Extract the (x, y) coordinate from the center of the cell holding the provided text.  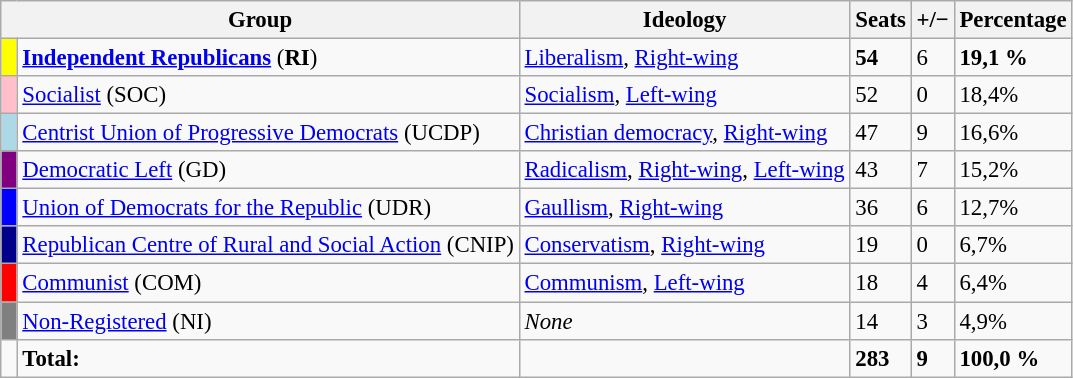
Independent Republicans (RI) (268, 58)
52 (880, 95)
Socialist (SOC) (268, 95)
6,7% (1013, 245)
Non-Registered (NI) (268, 321)
Group (260, 20)
Seats (880, 20)
+/− (932, 20)
Christian democracy, Right-wing (684, 133)
6,4% (1013, 283)
7 (932, 170)
54 (880, 58)
Ideology (684, 20)
19 (880, 245)
12,7% (1013, 208)
47 (880, 133)
Total: (268, 358)
100,0 % (1013, 358)
19,1 % (1013, 58)
3 (932, 321)
Gaullism, Right-wing (684, 208)
None (684, 321)
16,6% (1013, 133)
Union of Democrats for the Republic (UDR) (268, 208)
Republican Centre of Rural and Social Action (CNIP) (268, 245)
Radicalism, Right-wing, Left-wing (684, 170)
Liberalism, Right-wing (684, 58)
Centrist Union of Progressive Democrats (UCDP) (268, 133)
43 (880, 170)
Communism, Left-wing (684, 283)
15,2% (1013, 170)
Communist (COM) (268, 283)
18 (880, 283)
Socialism, Left-wing (684, 95)
18,4% (1013, 95)
Percentage (1013, 20)
283 (880, 358)
36 (880, 208)
Conservatism, Right-wing (684, 245)
Democratic Left (GD) (268, 170)
4 (932, 283)
4,9% (1013, 321)
14 (880, 321)
